Provide the [X, Y] coordinate of the cell's center where the given text is located.  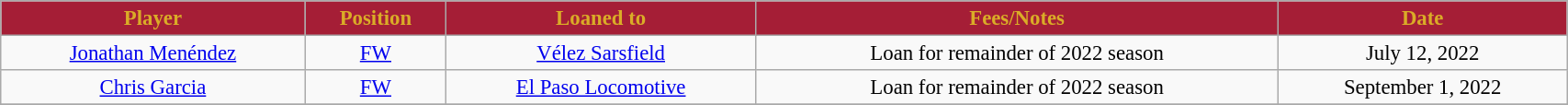
El Paso Locomotive [601, 87]
Player [152, 18]
Fees/Notes [1018, 18]
Jonathan Menéndez [152, 53]
Vélez Sarsfield [601, 53]
September 1, 2022 [1423, 87]
July 12, 2022 [1423, 53]
Loaned to [601, 18]
Chris Garcia [152, 87]
Position [376, 18]
Date [1423, 18]
